Locate the cell with the specified text and output its [x, y] center coordinate. 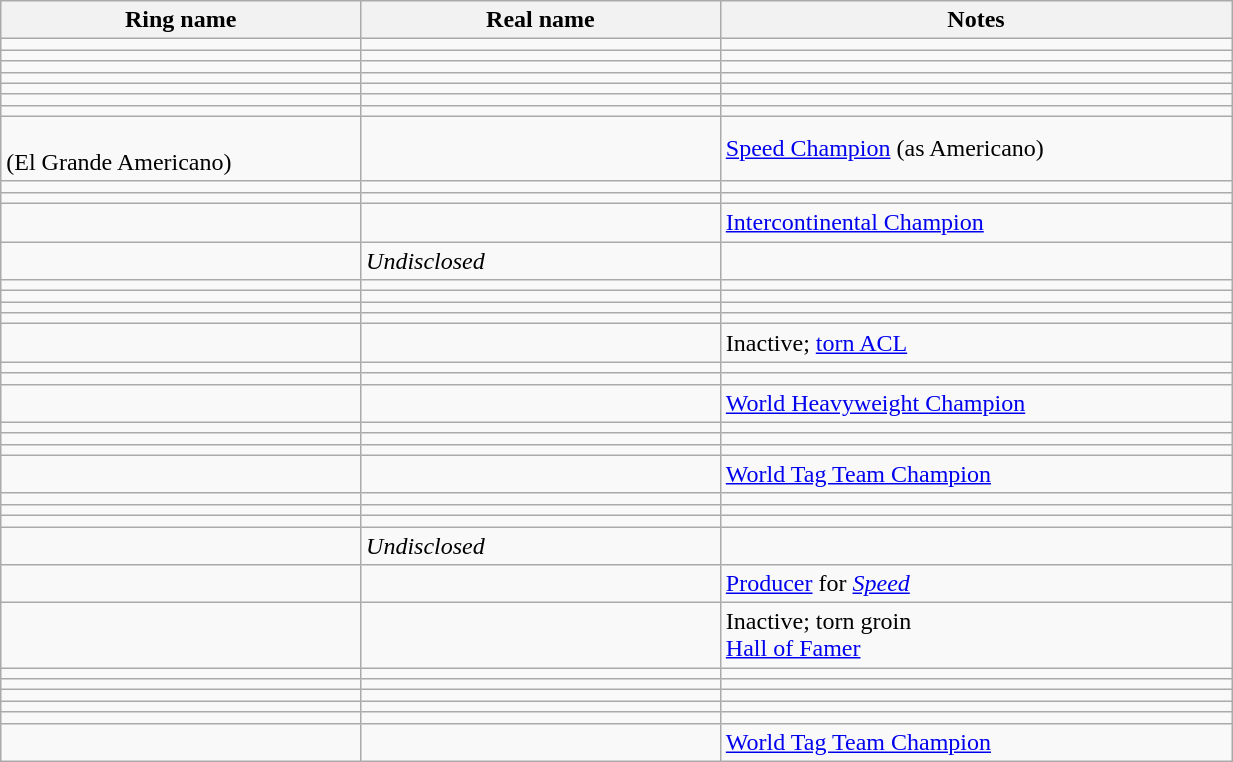
Producer for Speed [976, 584]
Real name [541, 20]
Inactive; torn groinHall of Famer [976, 636]
(El Grande Americano) [181, 148]
World Heavyweight Champion [976, 403]
Notes [976, 20]
Inactive; torn ACL [976, 343]
Ring name [181, 20]
Speed Champion (as Americano) [976, 148]
Intercontinental Champion [976, 222]
